Search for the cell housing the specified text and yield its (X, Y) center coordinate. 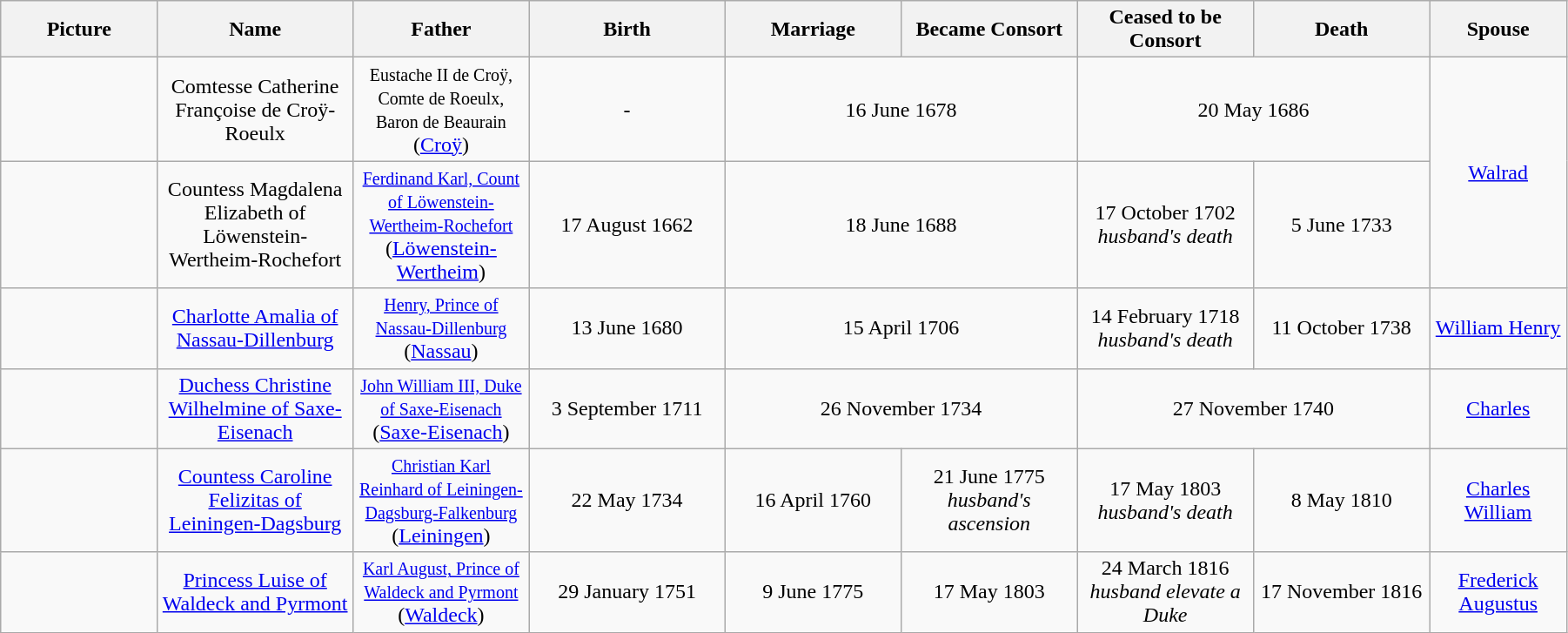
29 January 1751 (627, 592)
17 November 1816 (1341, 592)
Picture (79, 30)
27 November 1740 (1253, 408)
Death (1341, 30)
Comtesse Catherine Françoise de Croÿ-Roeulx (256, 110)
Christian Karl Reinhard of Leiningen-Dagsburg-Falkenburg(Leiningen) (441, 500)
Duchess Christine Wilhelmine of Saxe-Eisenach (256, 408)
17 May 1803husband's death (1165, 500)
14 February 1718husband's death (1165, 328)
24 March 1816husband elevate a Duke (1165, 592)
Spouse (1498, 30)
Frederick Augustus (1498, 592)
William Henry (1498, 328)
Charles William (1498, 500)
22 May 1734 (627, 500)
20 May 1686 (1253, 110)
Father (441, 30)
Walrad (1498, 172)
11 October 1738 (1341, 328)
18 June 1688 (901, 225)
5 June 1733 (1341, 225)
Became Consort (989, 30)
13 June 1680 (627, 328)
8 May 1810 (1341, 500)
Princess Luise of Waldeck and Pyrmont (256, 592)
9 June 1775 (813, 592)
John William III, Duke of Saxe-Eisenach(Saxe-Eisenach) (441, 408)
Birth (627, 30)
Countess Caroline Felizitas of Leiningen-Dagsburg (256, 500)
Ferdinand Karl, Count of Löwenstein-Wertheim-Rochefort(Löwenstein-Wertheim) (441, 225)
Name (256, 30)
3 September 1711 (627, 408)
16 June 1678 (901, 110)
Henry, Prince of Nassau-Dillenburg(Nassau) (441, 328)
Countess Magdalena Elizabeth of Löwenstein-Wertheim-Rochefort (256, 225)
17 August 1662 (627, 225)
16 April 1760 (813, 500)
26 November 1734 (901, 408)
- (627, 110)
Charles (1498, 408)
Karl August, Prince of Waldeck and Pyrmont(Waldeck) (441, 592)
15 April 1706 (901, 328)
Eustache II de Croÿ, Comte de Roeulx, Baron de Beaurain(Croÿ) (441, 110)
Ceased to be Consort (1165, 30)
21 June 1775husband's ascension (989, 500)
17 October 1702husband's death (1165, 225)
17 May 1803 (989, 592)
Charlotte Amalia of Nassau-Dillenburg (256, 328)
Marriage (813, 30)
